Return the [x, y] coordinate for the center point of the cell that contains the specified text.  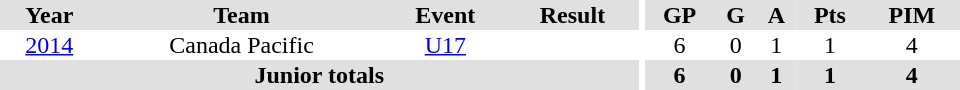
PIM [912, 15]
GP [679, 15]
Pts [830, 15]
U17 [445, 45]
Year [50, 15]
Canada Pacific [242, 45]
Team [242, 15]
Result [572, 15]
Junior totals [320, 75]
Event [445, 15]
G [736, 15]
A [776, 15]
2014 [50, 45]
